Locate the cell with the specified text and output its (X, Y) center coordinate. 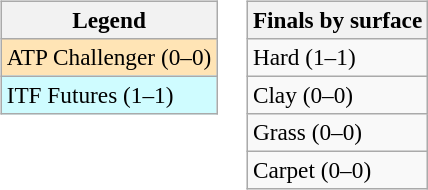
ATP Challenger (0–0) (108, 57)
Hard (1–1) (337, 57)
Legend (108, 20)
Finals by surface (337, 20)
Grass (0–0) (337, 133)
Clay (0–0) (337, 95)
Carpet (0–0) (337, 171)
ITF Futures (1–1) (108, 95)
